Scan for the cell matching the given text and deliver its [X, Y] coordinate at center. 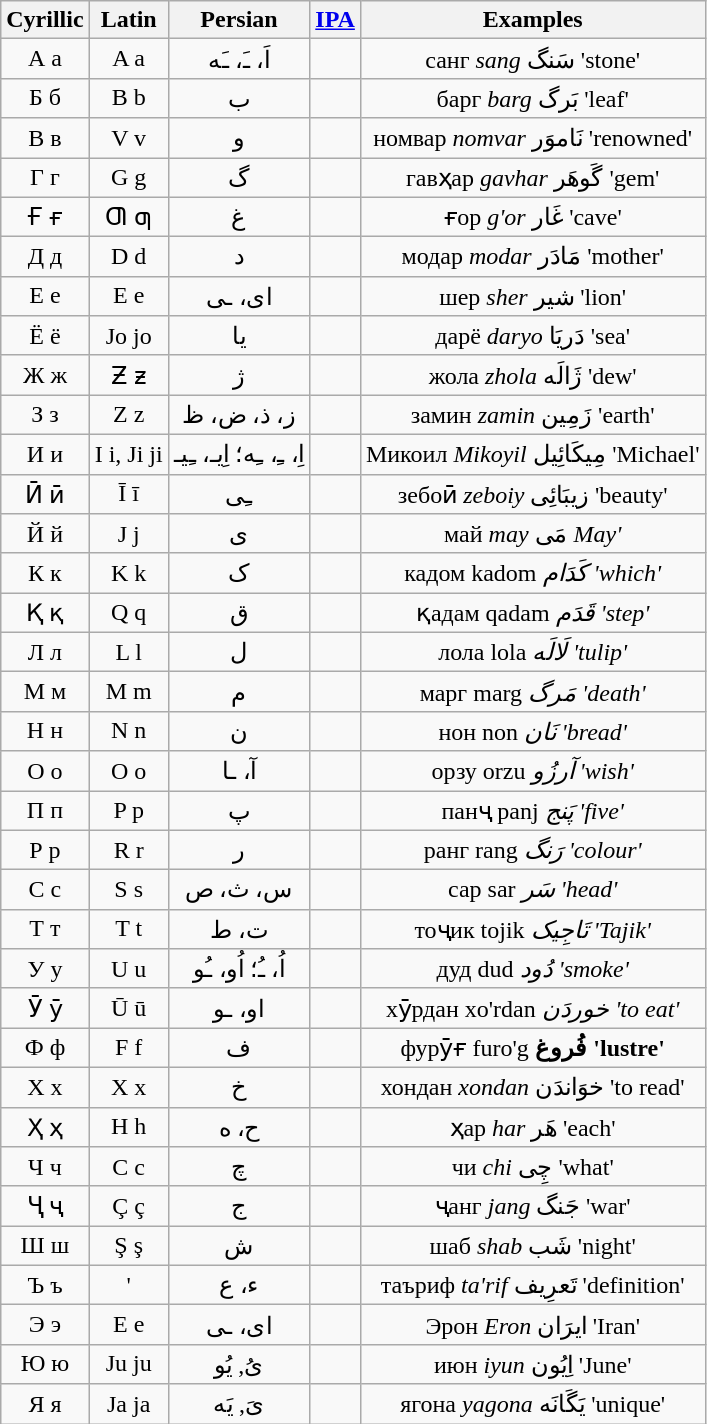
ء، ﻉ [239, 1285]
июн iyun اِیُون 'June' [532, 1364]
S s [128, 890]
ﺭ [239, 850]
X x [128, 1087]
ﻝ [239, 652]
гавҳар gavhar گَوهَر 'gem' [532, 178]
панҷ panj پَنج 'five' [532, 810]
П п [45, 810]
Ƣ ƣ [128, 217]
G g [128, 178]
кадом kadom کَدَام 'which' [532, 573]
Эрон Eron ایرَان 'Iran' [532, 1325]
Q q [128, 613]
A a [128, 59]
Ъ ъ [45, 1285]
Т т [45, 929]
Ş ş [128, 1246]
Г г [45, 178]
Б б [45, 98]
او، ـو [239, 1008]
آ، ـا [239, 771]
орзу orzu آرزُو 'wish' [532, 771]
Р р [45, 850]
O o [128, 771]
ﻕ [239, 613]
С с [45, 890]
Persian [239, 20]
ﻥ [239, 731]
B b [128, 98]
Ū ū [128, 1008]
Cyrillic [45, 20]
О о [45, 771]
Л л [45, 652]
اِ، ـِ، ـِه؛ اِیـ، ـِیـ [239, 454]
санг sang سَنگ 'stone' [532, 59]
тоҷик tojik تَاجِیک 'Tajik' [532, 929]
ﺱ، ﺙ، ﺹ [239, 890]
марг marg مَرگ 'death' [532, 692]
ﺵ [239, 1246]
پ [239, 810]
фурӯғ furo'g فُروغ 'lustre' [532, 1048]
Ч ч [45, 1167]
Latin [128, 20]
D d [128, 257]
ﺕ، ﻁ [239, 929]
' [128, 1285]
ғор g'or غَار 'cave' [532, 217]
یا [239, 336]
Ф ф [45, 1048]
Ж ж [45, 375]
Я я [45, 1404]
Jo jo [128, 336]
М м [45, 692]
اُ، ـُ؛ اُو، ـُو [239, 969]
Ç ç [128, 1206]
Микоил Mikoyil مِیکَائِیل 'Michael' [532, 454]
ﻡ [239, 692]
ﻍ [239, 217]
шер sher شیر 'lion' [532, 296]
Ӯ ӯ [45, 1008]
нон non نَان 'bread' [532, 731]
Н н [45, 731]
зебоӣ zeboiy زیبَائِی 'beauty' [532, 494]
Й й [45, 534]
ранг rang رَنگ 'colour' [532, 850]
барг barg بَرگ 'leaf' [532, 98]
Ш ш [45, 1246]
V v [128, 138]
ﺏ [239, 98]
Ƶ ƶ [128, 375]
В в [45, 138]
Ғ ғ [45, 217]
H h [128, 1127]
ی [239, 534]
Ҳ ҳ [45, 1127]
M m [128, 692]
گ [239, 178]
Ī ī [128, 494]
P p [128, 810]
лола lola لَالَه 'tulip' [532, 652]
U u [128, 969]
У у [45, 969]
ҳар har هَر 'each' [532, 1127]
А а [45, 59]
замин zamin زَمِین 'earth' [532, 415]
чи chi چِی 'what' [532, 1167]
сар sar سَر 'head' [532, 890]
ﺩ [239, 257]
май may مَی May' [532, 534]
модар modar مَادَر 'mother' [532, 257]
Э э [45, 1325]
хондан xondan خوَاندَن 'to read' [532, 1087]
Ҷ ҷ [45, 1206]
Қ қ [45, 613]
дуд dud دُود 'smoke' [532, 969]
I i, Ji ji [128, 454]
К к [45, 573]
Ю ю [45, 1364]
З з [45, 415]
ژ [239, 375]
жола zhola ژَالَه 'dew' [532, 375]
Д д [45, 257]
Examples [532, 20]
و [239, 138]
J j [128, 534]
L l [128, 652]
ﺝ [239, 1206]
Ӣ ӣ [45, 494]
дарё daryo دَریَا 'sea' [532, 336]
C c [128, 1167]
K k [128, 573]
ﺯ، ﺫ، ﺽ، ﻅ [239, 415]
номвар nomvar نَاموَر 'renowned' [532, 138]
ягона yagona یَگَانَه 'unique' [532, 1404]
چ [239, 1167]
таъриф ta'rif تَعرِیف 'definition' [532, 1285]
اَ، ـَ، ـَه [239, 59]
یَ, یَه [239, 1404]
ﺥ [239, 1087]
T t [128, 929]
ҷанг jang جَنگ 'war' [532, 1206]
Ё ё [45, 336]
F f [128, 1048]
Е е [45, 296]
хӯрдан xo'rdan خوردَن 'to eat' [532, 1008]
یُ, یُو [239, 1364]
ک [239, 573]
ﻑ [239, 1048]
Х х [45, 1087]
N n [128, 731]
ـِی [239, 494]
шаб shab شَب 'night' [532, 1246]
Z z [128, 415]
R r [128, 850]
Ju ju [128, 1364]
И и [45, 454]
ﺡ، ه [239, 1127]
Ja ja [128, 1404]
қадам qadam قَدَم 'step' [532, 613]
IPA [336, 20]
